Capture the cell that displays the provided text and extract its (X, Y) central coordinate. 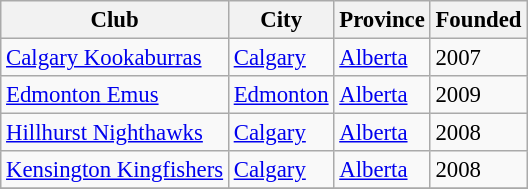
2007 (478, 58)
Province (382, 20)
Edmonton (281, 95)
Hillhurst Nighthawks (115, 133)
2009 (478, 95)
Club (115, 20)
Calgary Kookaburras (115, 58)
City (281, 20)
Kensington Kingfishers (115, 170)
Founded (478, 20)
Edmonton Emus (115, 95)
